Return [X, Y] of the center of cell containing provided text 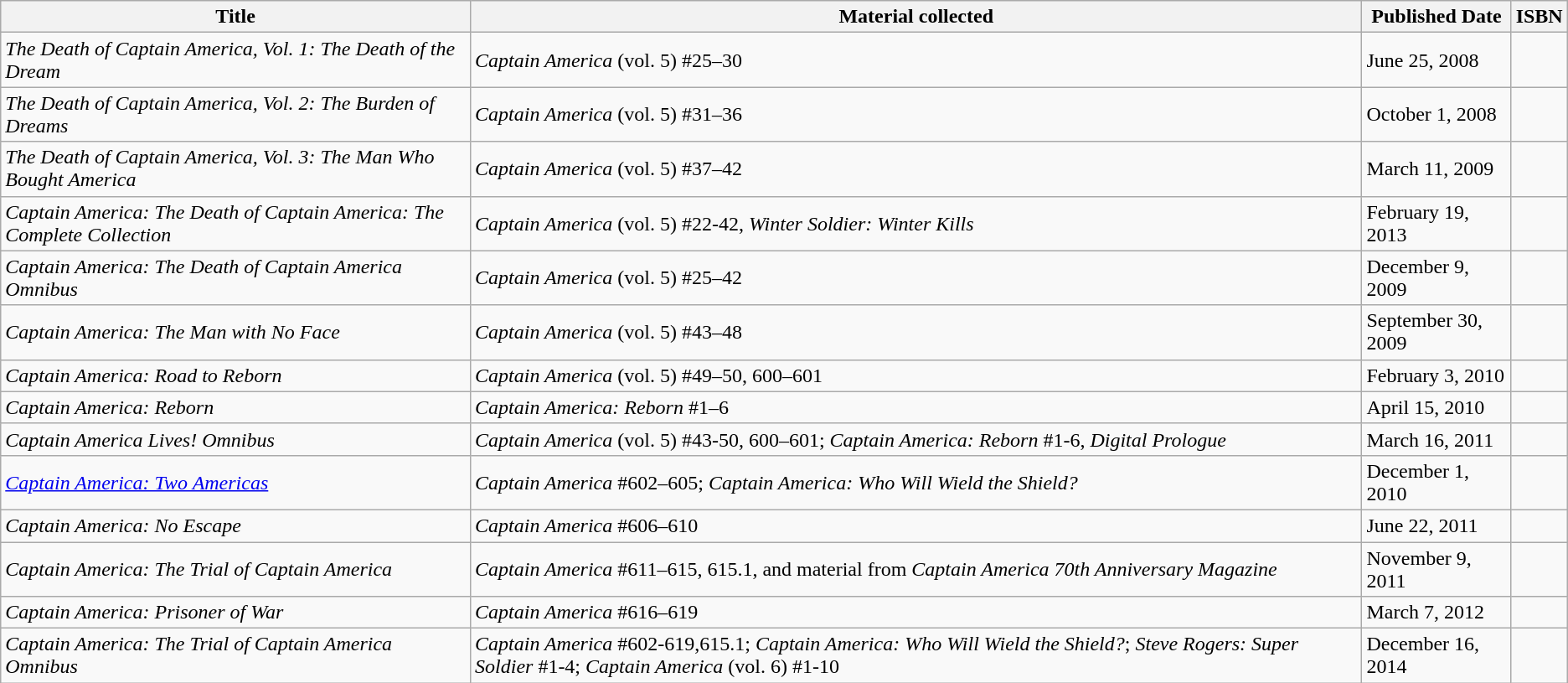
Captain America (vol. 5) #37–42 [916, 169]
December 9, 2009 [1436, 278]
Captain America #616–619 [916, 613]
December 1, 2010 [1436, 483]
April 15, 2010 [1436, 407]
Title [236, 17]
Captain America (vol. 5) #43-50, 600–601; Captain America: Reborn #1-6, Digital Prologue [916, 439]
Captain America (vol. 5) #25–30 [916, 60]
Published Date [1436, 17]
Captain America (vol. 5) #43–48 [916, 332]
Captain America #602-619,615.1; Captain America: Who Will Wield the Shield?; Steve Rogers: Super Soldier #1-4; Captain America (vol. 6) #1-10 [916, 655]
Captain America: Two Americas [236, 483]
December 16, 2014 [1436, 655]
March 11, 2009 [1436, 169]
Captain America: The Trial of Captain America Omnibus [236, 655]
October 1, 2008 [1436, 114]
November 9, 2011 [1436, 568]
The Death of Captain America, Vol. 2: The Burden of Dreams [236, 114]
June 25, 2008 [1436, 60]
June 22, 2011 [1436, 525]
Captain America #611–615, 615.1, and material from Captain America 70th Anniversary Magazine [916, 568]
Captain America: Prisoner of War [236, 613]
Captain America: The Man with No Face [236, 332]
Captain America: The Death of Captain America Omnibus [236, 278]
February 19, 2013 [1436, 223]
March 16, 2011 [1436, 439]
Captain America (vol. 5) #49–50, 600–601 [916, 375]
March 7, 2012 [1436, 613]
Captain America: Reborn #1–6 [916, 407]
Captain America (vol. 5) #25–42 [916, 278]
Captain America: The Trial of Captain America [236, 568]
The Death of Captain America, Vol. 1: The Death of the Dream [236, 60]
ISBN [1540, 17]
Captain America (vol. 5) #31–36 [916, 114]
Captain America: Road to Reborn [236, 375]
Captain America #602–605; Captain America: Who Will Wield the Shield? [916, 483]
Captain America: Reborn [236, 407]
Captain America (vol. 5) #22-42, Winter Soldier: Winter Kills [916, 223]
Captain America: No Escape [236, 525]
Material collected [916, 17]
September 30, 2009 [1436, 332]
Captain America Lives! Omnibus [236, 439]
Captain America #606–610 [916, 525]
Captain America: The Death of Captain America: The Complete Collection [236, 223]
February 3, 2010 [1436, 375]
The Death of Captain America, Vol. 3: The Man Who Bought America [236, 169]
